Extract the [x, y] coordinate from the center of the cell holding the provided text.  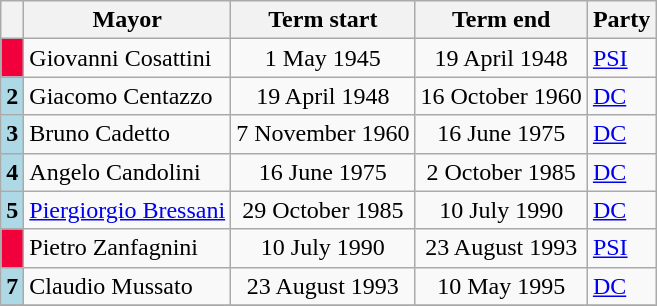
4 [12, 172]
2 October 1985 [501, 172]
Claudio Mussato [128, 286]
7 [12, 286]
Term start [323, 20]
29 October 1985 [323, 210]
5 [12, 210]
Giovanni Cosattini [128, 58]
1 May 1945 [323, 58]
3 [12, 134]
7 November 1960 [323, 134]
Bruno Cadetto [128, 134]
Term end [501, 20]
Giacomo Centazzo [128, 96]
10 May 1995 [501, 286]
2 [12, 96]
Mayor [128, 20]
Piergiorgio Bressani [128, 210]
Pietro Zanfagnini [128, 248]
16 October 1960 [501, 96]
Party [621, 20]
Angelo Candolini [128, 172]
